Determine the (X, Y) coordinate at the center of the cell enclosing the given text.  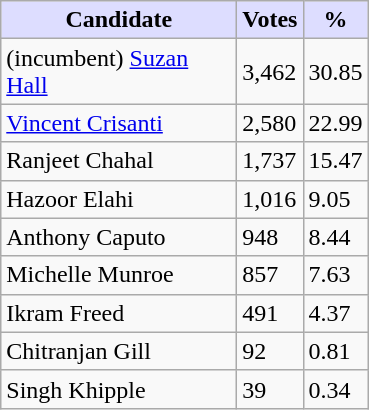
39 (270, 389)
22.99 (336, 123)
1,737 (270, 161)
Singh Khipple (119, 389)
4.37 (336, 313)
Ikram Freed (119, 313)
Votes (270, 20)
7.63 (336, 275)
491 (270, 313)
Michelle Munroe (119, 275)
857 (270, 275)
948 (270, 237)
(incumbent) Suzan Hall (119, 72)
Hazoor Elahi (119, 199)
8.44 (336, 237)
3,462 (270, 72)
Ranjeet Chahal (119, 161)
Vincent Crisanti (119, 123)
0.81 (336, 351)
% (336, 20)
15.47 (336, 161)
1,016 (270, 199)
Chitranjan Gill (119, 351)
2,580 (270, 123)
0.34 (336, 389)
30.85 (336, 72)
Candidate (119, 20)
92 (270, 351)
Anthony Caputo (119, 237)
9.05 (336, 199)
